Return (X, Y) of the center of cell containing provided text 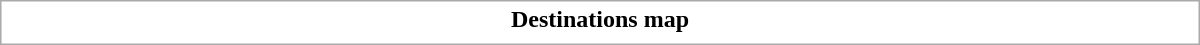
Destinations map (600, 19)
